Detect which cell encompasses the target text, then output its [X, Y] center coordinate. 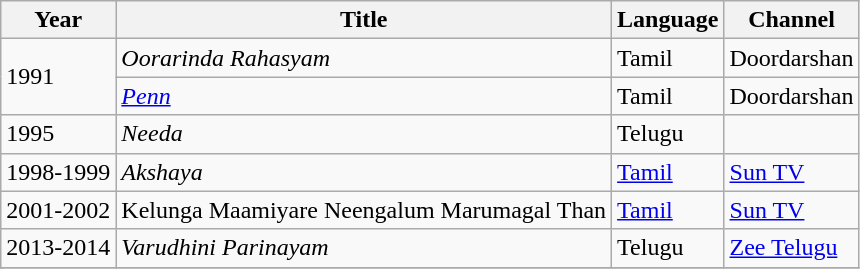
2013-2014 [58, 248]
Kelunga Maamiyare Neengalum Marumagal Than [364, 210]
Language [668, 20]
Title [364, 20]
Akshaya [364, 172]
Penn [364, 96]
Year [58, 20]
2001-2002 [58, 210]
Varudhini Parinayam [364, 248]
Zee Telugu [792, 248]
Needa [364, 134]
Channel [792, 20]
Oorarinda Rahasyam [364, 58]
1995 [58, 134]
1998-1999 [58, 172]
1991 [58, 77]
